From the cell containing the given text, extract its center point as [x, y] coordinate. 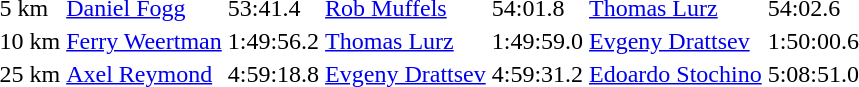
Ferry Weertman [144, 41]
Evgeny Drattsev [676, 41]
Thomas Lurz [406, 41]
1:49:59.0 [537, 41]
1:49:56.2 [273, 41]
